Provide the [X, Y] coordinate of the cell's center where the given text is located.  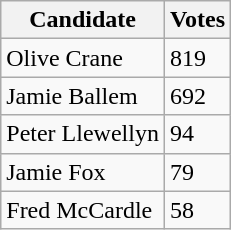
58 [197, 210]
Votes [197, 20]
Jamie Ballem [83, 96]
819 [197, 58]
94 [197, 134]
Olive Crane [83, 58]
Jamie Fox [83, 172]
Fred McCardle [83, 210]
Peter Llewellyn [83, 134]
79 [197, 172]
Candidate [83, 20]
692 [197, 96]
